Determine the (x, y) coordinate at the center of the cell enclosing the given text.  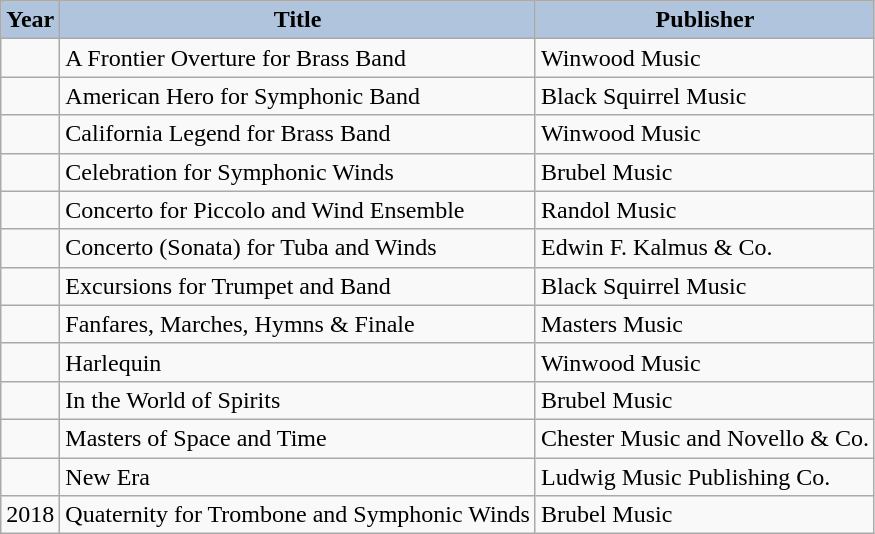
A Frontier Overture for Brass Band (298, 58)
California Legend for Brass Band (298, 134)
Fanfares, Marches, Hymns & Finale (298, 324)
In the World of Spirits (298, 400)
Edwin F. Kalmus & Co. (704, 248)
Title (298, 20)
Celebration for Symphonic Winds (298, 172)
Harlequin (298, 362)
Masters Music (704, 324)
Excursions for Trumpet and Band (298, 286)
Randol Music (704, 210)
Concerto for Piccolo and Wind Ensemble (298, 210)
New Era (298, 477)
Chester Music and Novello & Co. (704, 438)
Ludwig Music Publishing Co. (704, 477)
Masters of Space and Time (298, 438)
American Hero for Symphonic Band (298, 96)
Concerto (Sonata) for Tuba and Winds (298, 248)
Publisher (704, 20)
2018 (30, 515)
Quaternity for Trombone and Symphonic Winds (298, 515)
Year (30, 20)
